Pinpoint the cell where the given text exists, returning its (X, Y) midpoint coordinate. 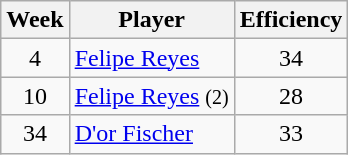
28 (291, 96)
Felipe Reyes (152, 58)
4 (35, 58)
Felipe Reyes (2) (152, 96)
10 (35, 96)
Efficiency (291, 20)
Week (35, 20)
Player (152, 20)
33 (291, 134)
D'or Fischer (152, 134)
